Detect which cell encompasses the target text, then output its (X, Y) center coordinate. 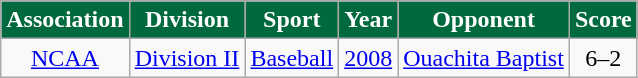
Division (187, 20)
Ouachita Baptist (484, 58)
NCAA (65, 58)
Score (603, 20)
Baseball (292, 58)
Year (368, 20)
Association (65, 20)
Opponent (484, 20)
2008 (368, 58)
6–2 (603, 58)
Sport (292, 20)
Division II (187, 58)
